Return (X, Y) of the center of cell containing provided text 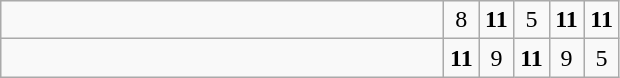
8 (462, 20)
